Detect which cell encompasses the target text, then output its [X, Y] center coordinate. 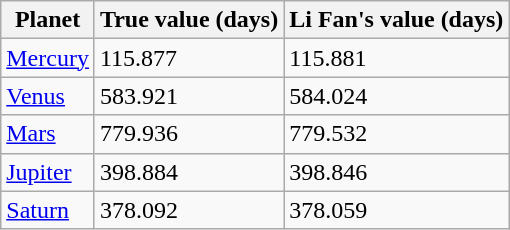
Li Fan's value (days) [396, 20]
115.881 [396, 58]
Mars [48, 134]
583.921 [188, 96]
Venus [48, 96]
584.024 [396, 96]
115.877 [188, 58]
Saturn [48, 210]
779.936 [188, 134]
378.059 [396, 210]
Planet [48, 20]
398.846 [396, 172]
378.092 [188, 210]
Jupiter [48, 172]
398.884 [188, 172]
True value (days) [188, 20]
Mercury [48, 58]
779.532 [396, 134]
